Output the [X, Y] coordinate of the center of the cell containing the given text.  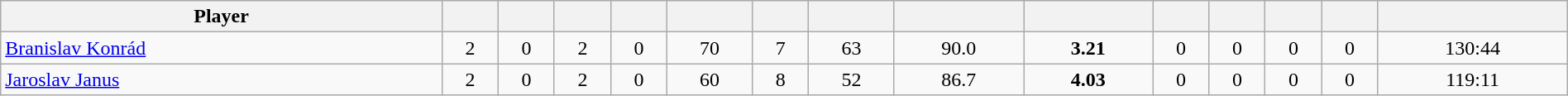
130:44 [1472, 48]
119:11 [1472, 79]
Player [222, 17]
52 [852, 79]
Jaroslav Janus [222, 79]
3.21 [1088, 48]
90.0 [958, 48]
86.7 [958, 79]
7 [781, 48]
8 [781, 79]
Branislav Konrád [222, 48]
4.03 [1088, 79]
63 [852, 48]
70 [710, 48]
60 [710, 79]
